Return [x, y] of the center of cell containing provided text 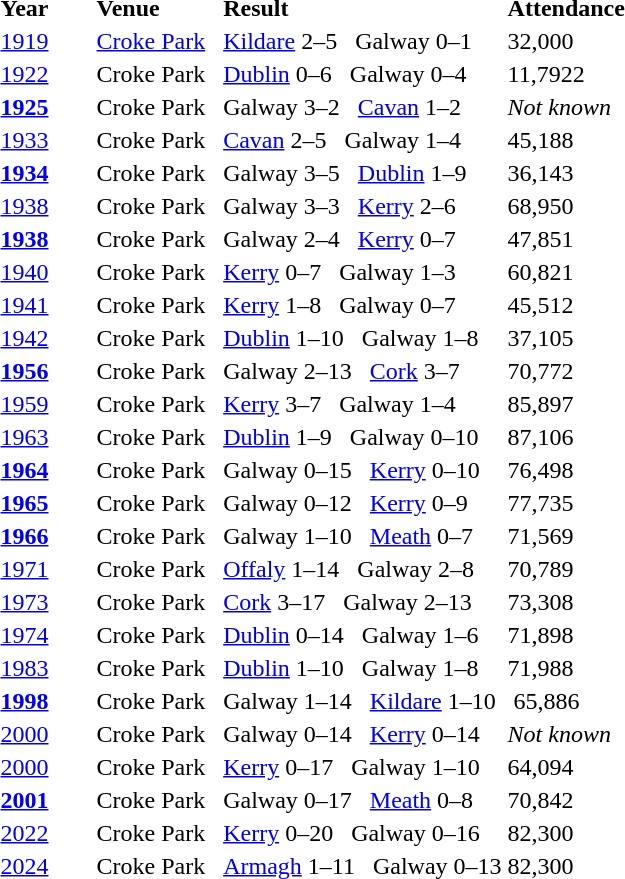
Kildare 2–5 Galway 0–1 [362, 41]
Galway 0–15 Kerry 0–10 [362, 470]
Galway 0–12 Kerry 0–9 [362, 503]
Galway 1–10 Meath 0–7 [362, 536]
Galway 3–5 Dublin 1–9 [362, 173]
Galway 3–2 Cavan 1–2 [362, 107]
Galway 2–13 Cork 3–7 [362, 371]
Cork 3–17 Galway 2–13 [362, 602]
Galway 0–17 Meath 0–8 [362, 800]
Galway 3–3 Kerry 2–6 [362, 206]
Kerry 0–17 Galway 1–10 [362, 767]
Offaly 1–14 Galway 2–8 [362, 569]
Kerry 0–7 Galway 1–3 [362, 272]
Dublin 1–9 Galway 0–10 [362, 437]
Kerry 1–8 Galway 0–7 [362, 305]
Dublin 0–6 Galway 0–4 [362, 74]
Galway 2–4 Kerry 0–7 [362, 239]
Kerry 3–7 Galway 1–4 [362, 404]
Cavan 2–5 Galway 1–4 [362, 140]
Galway 0–14 Kerry 0–14 [362, 734]
Kerry 0–20 Galway 0–16 [362, 833]
Dublin 0–14 Galway 1–6 [362, 635]
Galway 1–14 Kildare 1–10 [362, 701]
